Pinpoint the cell where the given text exists, returning its [x, y] midpoint coordinate. 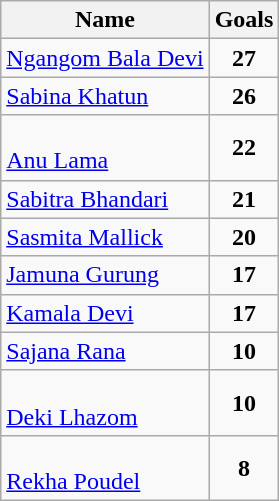
Sabina Khatun [105, 96]
Sasmita Mallick [105, 237]
Kamala Devi [105, 313]
21 [244, 199]
Jamuna Gurung [105, 275]
Rekha Poudel [105, 468]
Goals [244, 20]
20 [244, 237]
Sabitra Bhandari [105, 199]
8 [244, 468]
Sajana Rana [105, 351]
22 [244, 148]
Ngangom Bala Devi [105, 58]
Anu Lama [105, 148]
Deki Lhazom [105, 402]
26 [244, 96]
27 [244, 58]
Name [105, 20]
